Search for the cell housing the specified text and yield its [X, Y] center coordinate. 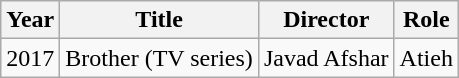
Year [30, 20]
Role [426, 20]
2017 [30, 58]
Atieh [426, 58]
Javad Afshar [326, 58]
Title [160, 20]
Director [326, 20]
Brother (TV series) [160, 58]
